Output the [X, Y] coordinate of the center of the cell containing the given text.  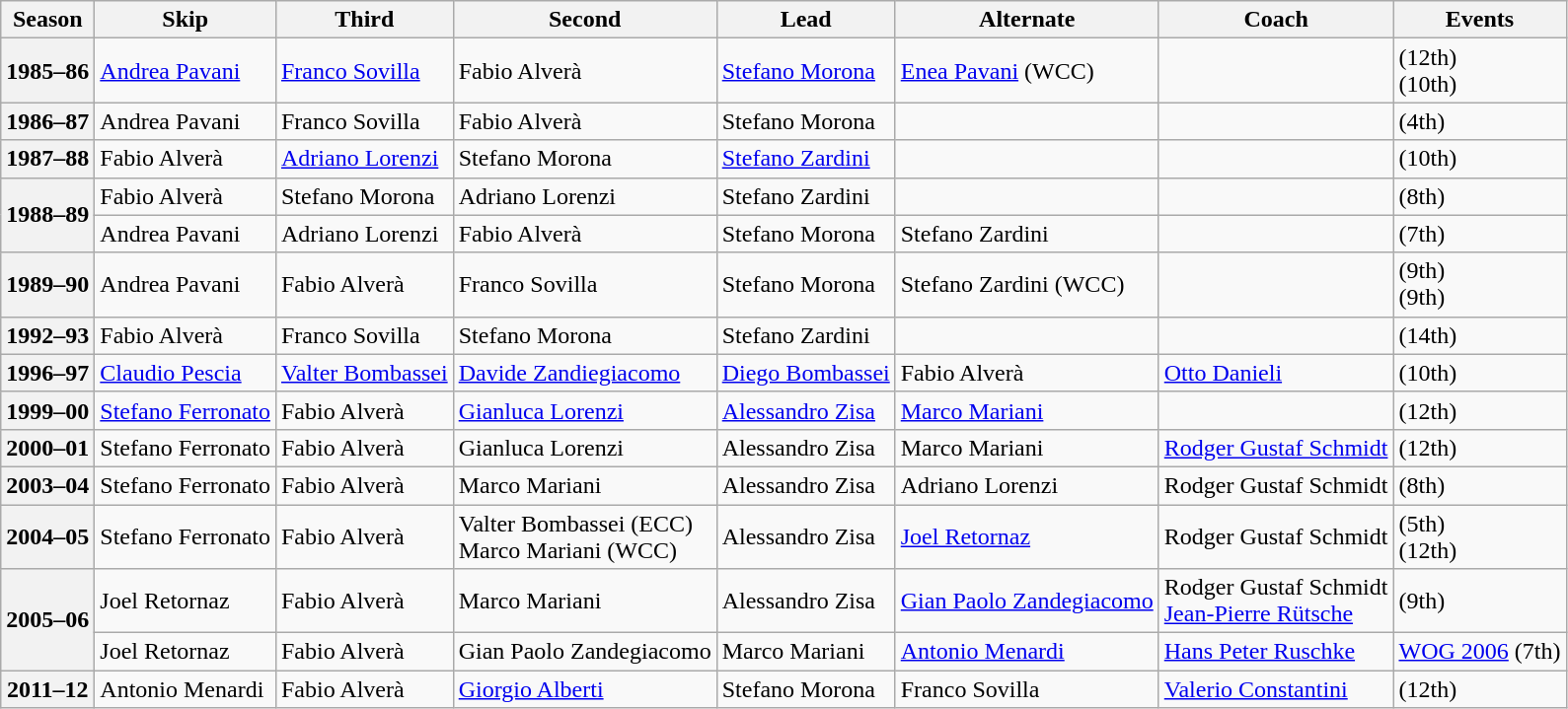
(7th) [1480, 234]
Third [364, 20]
1986–87 [47, 121]
WOG 2006 (7th) [1480, 652]
(14th) [1480, 335]
(4th) [1480, 121]
Hans Peter Ruschke [1276, 652]
2000–01 [47, 448]
Giorgio Alberti [584, 689]
Events [1480, 20]
(5th) (12th) [1480, 536]
2003–04 [47, 485]
2004–05 [47, 536]
(12th) (10th) [1480, 71]
Lead [805, 20]
Valter Bombassei [364, 373]
Stefano Zardini (WCC) [1026, 284]
(9th) (9th) [1480, 284]
2005–06 [47, 619]
Davide Zandiegiacomo [584, 373]
Valerio Constantini [1276, 689]
Alternate [1026, 20]
1987–88 [47, 159]
1989–90 [47, 284]
1996–97 [47, 373]
1992–93 [47, 335]
Second [584, 20]
Otto Danieli [1276, 373]
1988–89 [47, 215]
1985–86 [47, 71]
(9th) [1480, 602]
Skip [186, 20]
Enea Pavani (WCC) [1026, 71]
1999–00 [47, 410]
Season [47, 20]
Claudio Pescia [186, 373]
Valter Bombassei (ECC)Marco Mariani (WCC) [584, 536]
2011–12 [47, 689]
Diego Bombassei [805, 373]
Coach [1276, 20]
Rodger Gustaf SchmidtJean-Pierre Rütsche [1276, 602]
